Return the (X, Y) coordinate for the center point of the cell that contains the specified text.  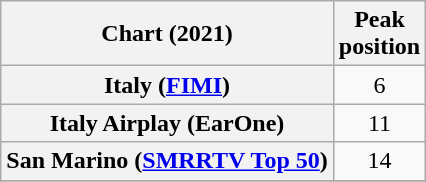
Chart (2021) (168, 34)
Peakposition (379, 34)
San Marino (SMRRTV Top 50) (168, 161)
6 (379, 85)
Italy Airplay (EarOne) (168, 123)
Italy (FIMI) (168, 85)
11 (379, 123)
14 (379, 161)
